From the cell containing the given text, extract its center point as [X, Y] coordinate. 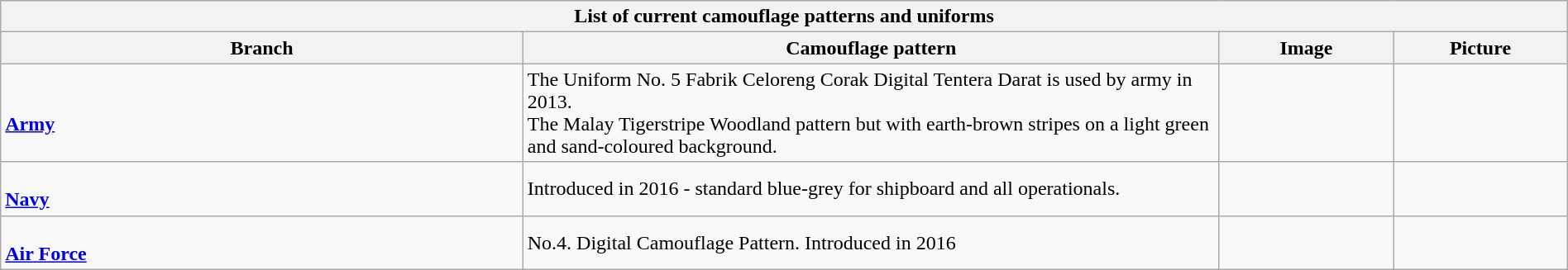
Navy [262, 188]
Army [262, 112]
Branch [262, 48]
No.4. Digital Camouflage Pattern. Introduced in 2016 [871, 243]
List of current camouflage patterns and uniforms [784, 17]
Image [1306, 48]
Camouflage pattern [871, 48]
Air Force [262, 243]
Introduced in 2016 - standard blue-grey for shipboard and all operationals. [871, 188]
Picture [1480, 48]
